Return the (x, y) coordinate for the center point of the cell that contains the specified text.  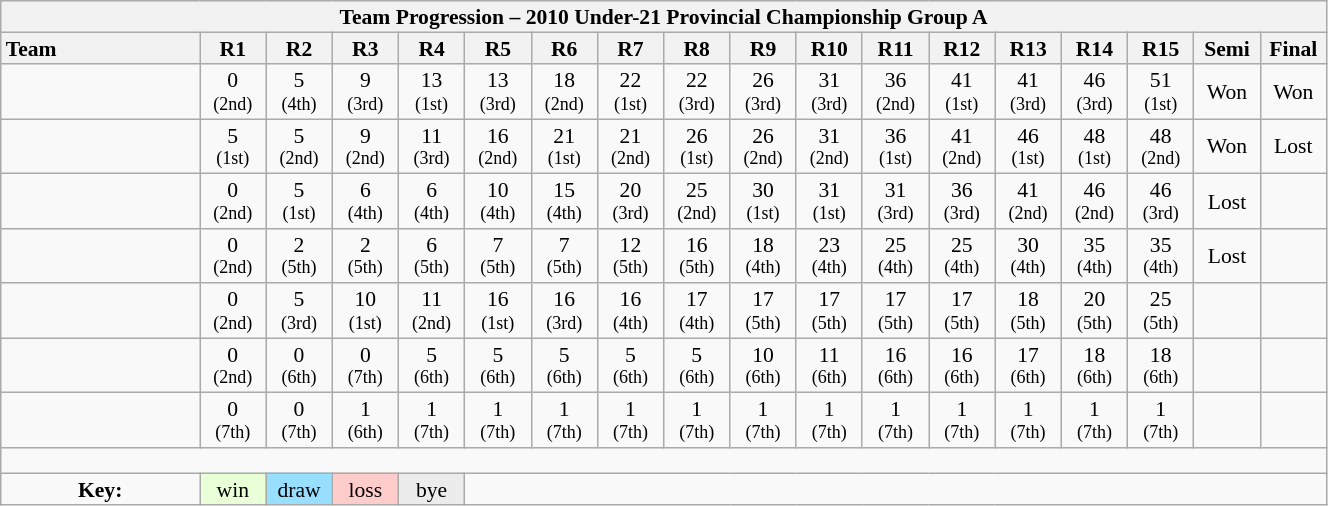
11 (3rd) (431, 146)
48 (1st) (1094, 146)
22 (1st) (630, 92)
11 (6th) (829, 366)
16 (4th) (630, 312)
R15 (1161, 49)
R8 (697, 49)
25 (5th) (1161, 312)
20 (3rd) (630, 202)
R14 (1094, 49)
41 (1st) (962, 92)
5 (3rd) (299, 312)
R9 (763, 49)
51 (1st) (1161, 92)
Final (1293, 49)
23 (4th) (829, 256)
16 (5th) (697, 256)
36 (1st) (895, 146)
21 (2nd) (630, 146)
R13 (1028, 49)
20 (5th) (1094, 312)
R1 (233, 49)
36 (2nd) (895, 92)
R11 (895, 49)
6 (5th) (431, 256)
31 (2nd) (829, 146)
R3 (365, 49)
18 (4th) (763, 256)
41 (3rd) (1028, 92)
R5 (498, 49)
R12 (962, 49)
R2 (299, 49)
25 (2nd) (697, 202)
R4 (431, 49)
31 (1st) (829, 202)
R7 (630, 49)
Semi (1227, 49)
21 (1st) (564, 146)
loss (365, 489)
5 (4th) (299, 92)
26 (2nd) (763, 146)
13 (1st) (431, 92)
10 (4th) (498, 202)
11 (2nd) (431, 312)
46 (2nd) (1094, 202)
17 (6th) (1028, 366)
win (233, 489)
17 (4th) (697, 312)
10 (6th) (763, 366)
Team Progression – 2010 Under-21 Provincial Championship Group A (664, 17)
26 (3rd) (763, 92)
1 (6th) (365, 420)
0 (6th) (299, 366)
draw (299, 489)
R10 (829, 49)
13 (3rd) (498, 92)
22 (3rd) (697, 92)
26 (1st) (697, 146)
10 (1st) (365, 312)
30 (1st) (763, 202)
16 (1st) (498, 312)
16 (3rd) (564, 312)
5 (2nd) (299, 146)
Key: (100, 489)
12 (5th) (630, 256)
bye (431, 489)
15 (4th) (564, 202)
48 (2nd) (1161, 146)
46 (1st) (1028, 146)
9 (3rd) (365, 92)
16 (2nd) (498, 146)
18 (5th) (1028, 312)
Team (100, 49)
R6 (564, 49)
30 (4th) (1028, 256)
9 (2nd) (365, 146)
36 (3rd) (962, 202)
18 (2nd) (564, 92)
